Pinpoint the cell where the given text exists, returning its (x, y) midpoint coordinate. 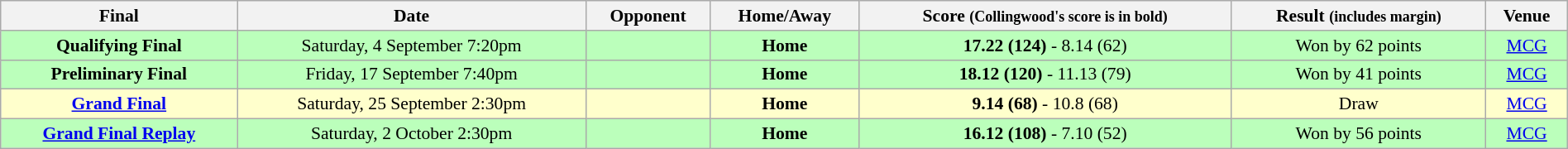
16.12 (108) - 7.10 (52) (1045, 134)
Result (includes margin) (1359, 16)
Date (412, 16)
Opponent (648, 16)
Final (119, 16)
Draw (1359, 104)
Score (Collingwood's score is in bold) (1045, 16)
Won by 41 points (1359, 74)
Saturday, 4 September 7:20pm (412, 46)
Qualifying Final (119, 46)
Venue (1527, 16)
Preliminary Final (119, 74)
Grand Final Replay (119, 134)
17.22 (124) - 8.14 (62) (1045, 46)
Home/Away (785, 16)
Grand Final (119, 104)
Saturday, 25 September 2:30pm (412, 104)
Friday, 17 September 7:40pm (412, 74)
18.12 (120) - 11.13 (79) (1045, 74)
Saturday, 2 October 2:30pm (412, 134)
Won by 56 points (1359, 134)
9.14 (68) - 10.8 (68) (1045, 104)
Won by 62 points (1359, 46)
